Provide the [X, Y] coordinate of the cell's center where the given text is located.  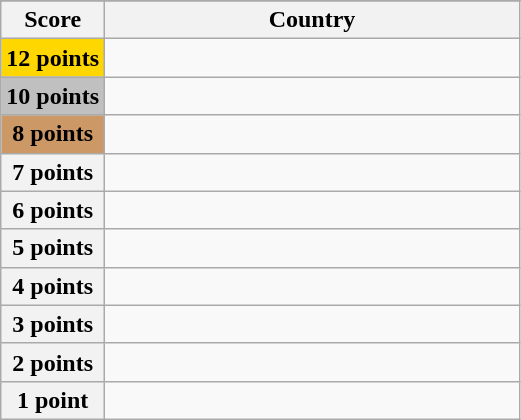
Score [53, 20]
Country [312, 20]
12 points [53, 58]
5 points [53, 248]
3 points [53, 324]
6 points [53, 210]
8 points [53, 134]
2 points [53, 362]
10 points [53, 96]
4 points [53, 286]
1 point [53, 400]
7 points [53, 172]
